Determine the [x, y] coordinate at the center of the cell enclosing the given text.  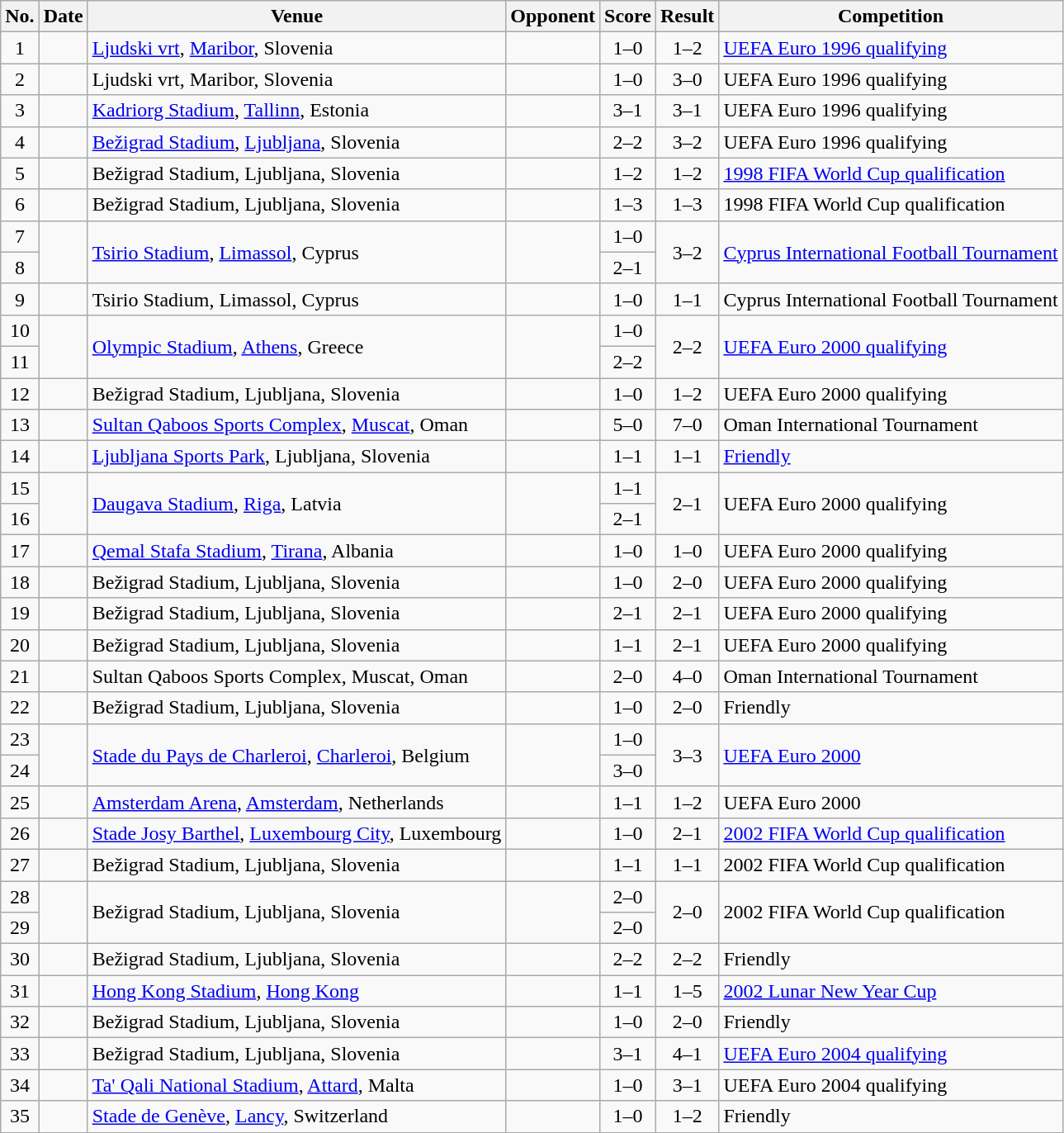
3–3 [687, 755]
Ljubljana Sports Park, Ljubljana, Slovenia [297, 457]
Stade Josy Barthel, Luxembourg City, Luxembourg [297, 833]
Amsterdam Arena, Amsterdam, Netherlands [297, 802]
21 [20, 676]
5 [20, 173]
Kadriorg Stadium, Tallinn, Estonia [297, 111]
7 [20, 236]
Daugava Stadium, Riga, Latvia [297, 504]
6 [20, 205]
24 [20, 770]
Qemal Stafa Stadium, Tirana, Albania [297, 551]
Date [63, 17]
28 [20, 896]
33 [20, 1054]
Ta' Qali National Stadium, Attard, Malta [297, 1085]
23 [20, 739]
4–1 [687, 1054]
13 [20, 425]
27 [20, 865]
2 [20, 79]
11 [20, 362]
15 [20, 488]
29 [20, 928]
35 [20, 1116]
26 [20, 833]
Stade de Genève, Lancy, Switzerland [297, 1116]
34 [20, 1085]
14 [20, 457]
20 [20, 645]
4 [20, 142]
9 [20, 299]
4–0 [687, 676]
Result [687, 17]
10 [20, 330]
Stade du Pays de Charleroi, Charleroi, Belgium [297, 755]
Venue [297, 17]
Olympic Stadium, Athens, Greece [297, 346]
Opponent [553, 17]
1 [20, 48]
8 [20, 268]
5–0 [628, 425]
7–0 [687, 425]
19 [20, 614]
Competition [891, 17]
1–5 [687, 991]
22 [20, 708]
32 [20, 1022]
Score [628, 17]
30 [20, 960]
17 [20, 551]
18 [20, 582]
16 [20, 519]
25 [20, 802]
2002 Lunar New Year Cup [891, 991]
31 [20, 991]
12 [20, 394]
No. [20, 17]
Hong Kong Stadium, Hong Kong [297, 991]
3 [20, 111]
